Return (X, Y) of the center of cell containing provided text 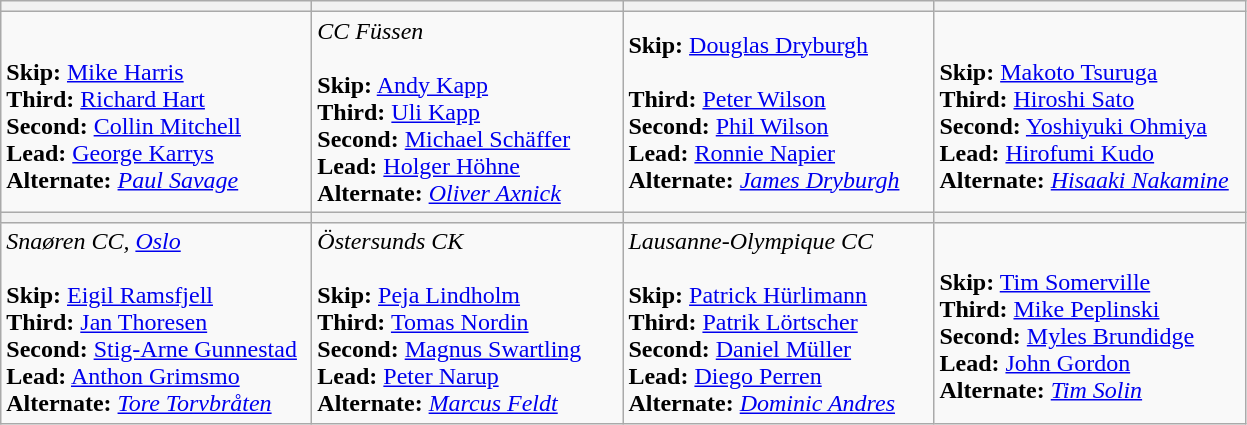
Skip: Makoto Tsuruga Third: Hiroshi Sato Second: Yoshiyuki Ohmiya Lead: Hirofumi Kudo Alternate: Hisaaki Nakamine (1090, 112)
Skip: Douglas Dryburgh Third: Peter Wilson Second: Phil Wilson Lead: Ronnie Napier Alternate: James Dryburgh (778, 112)
CC FüssenSkip: Andy Kapp Third: Uli Kapp Second: Michael Schäffer Lead: Holger Höhne Alternate: Oliver Axnick (468, 112)
Östersunds CKSkip: Peja Lindholm Third: Tomas Nordin Second: Magnus Swartling Lead: Peter Narup Alternate: Marcus Feldt (468, 323)
Skip: Tim Somerville Third: Mike Peplinski Second: Myles Brundidge Lead: John Gordon Alternate: Tim Solin (1090, 323)
Skip: Mike Harris Third: Richard Hart Second: Collin Mitchell Lead: George Karrys Alternate: Paul Savage (156, 112)
Lausanne-Olympique CCSkip: Patrick Hürlimann Third: Patrik Lörtscher Second: Daniel Müller Lead: Diego Perren Alternate: Dominic Andres (778, 323)
Snaøren CC, OsloSkip: Eigil Ramsfjell Third: Jan Thoresen Second: Stig-Arne Gunnestad Lead: Anthon Grimsmo Alternate: Tore Torvbråten (156, 323)
